Find where the given text appears and provide that cell's center as [x, y] coordinate. 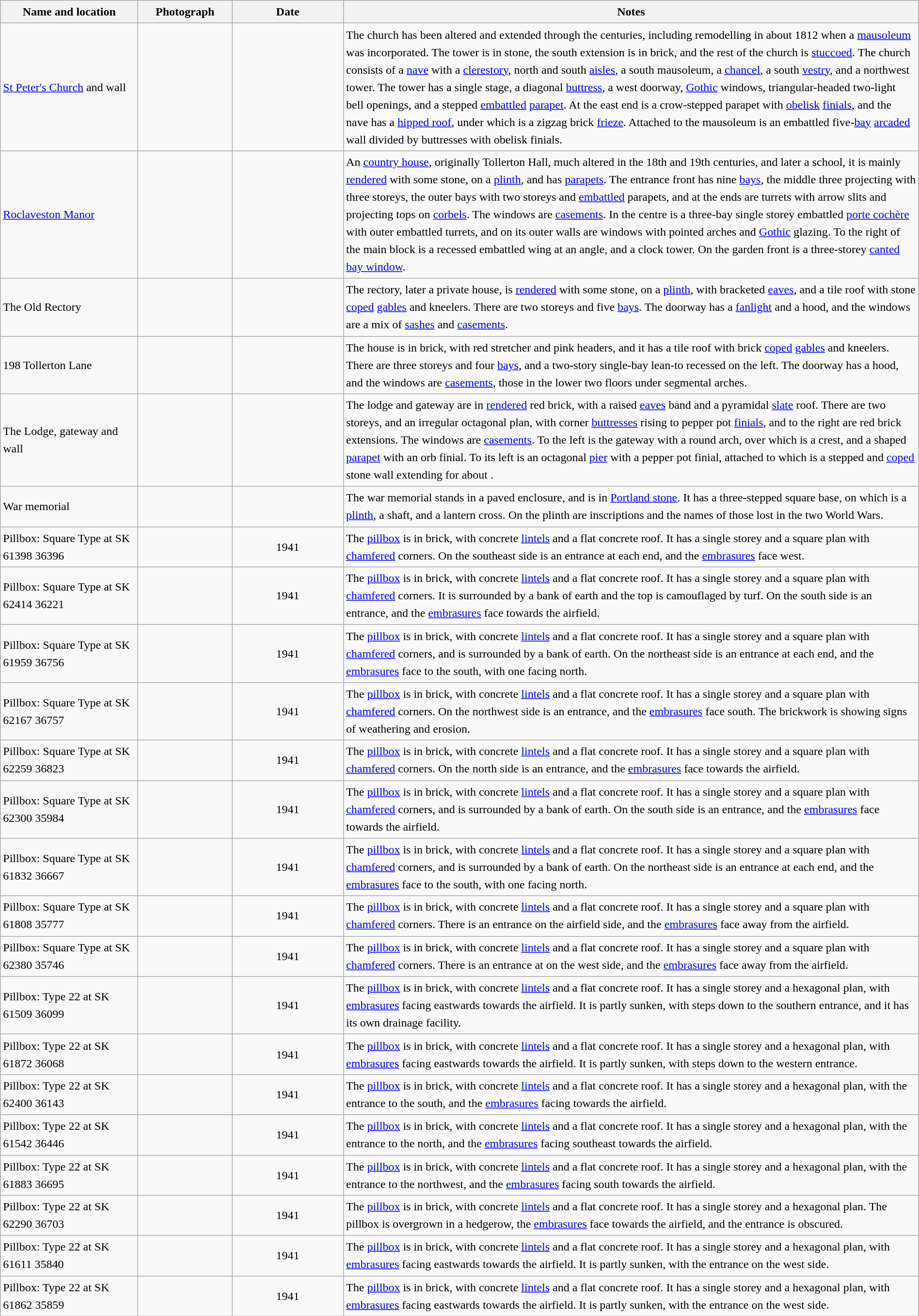
The Lodge, gateway and wall [69, 440]
Pillbox: Type 22 at SK 61509 36099 [69, 1006]
Pillbox: Type 22 at SK 62400 36143 [69, 1095]
Notes [631, 12]
Pillbox: Type 22 at SK 61862 35859 [69, 1296]
St Peter's Church and wall [69, 87]
Pillbox: Square Type at SK 62167 36757 [69, 711]
Pillbox: Square Type at SK 61808 35777 [69, 916]
Pillbox: Square Type at SK 61959 36756 [69, 654]
Pillbox: Type 22 at SK 61542 36446 [69, 1135]
Roclaveston Manor [69, 214]
Pillbox: Square Type at SK 62414 36221 [69, 595]
Name and location [69, 12]
Pillbox: Square Type at SK 62300 35984 [69, 810]
Pillbox: Type 22 at SK 61611 35840 [69, 1256]
Date [288, 12]
The Old Rectory [69, 307]
Pillbox: Type 22 at SK 62290 36703 [69, 1215]
Pillbox: Type 22 at SK 61883 36695 [69, 1175]
Pillbox: Square Type at SK 62259 36823 [69, 760]
Pillbox: Type 22 at SK 61872 36068 [69, 1054]
Pillbox: Square Type at SK 62380 35746 [69, 956]
Pillbox: Square Type at SK 61832 36667 [69, 867]
Photograph [185, 12]
Pillbox: Square Type at SK 61398 36396 [69, 547]
War memorial [69, 506]
198 Tollerton Lane [69, 365]
